Determine the (x, y) coordinate at the center of the cell enclosing the given text.  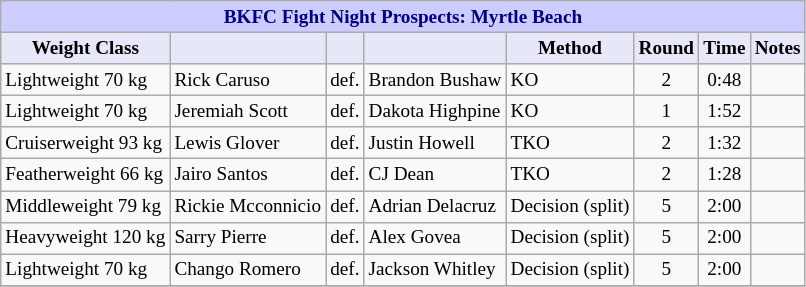
BKFC Fight Night Prospects: Myrtle Beach (403, 17)
Brandon Bushaw (435, 80)
Featherweight 66 kg (86, 175)
1:32 (724, 143)
Heavyweight 120 kg (86, 238)
Middleweight 79 kg (86, 206)
Method (570, 48)
Alex Govea (435, 238)
Cruiserweight 93 kg (86, 143)
0:48 (724, 80)
Jairo Santos (248, 175)
Jeremiah Scott (248, 111)
1:52 (724, 111)
Rickie Mcconnicio (248, 206)
Weight Class (86, 48)
1 (666, 111)
CJ Dean (435, 175)
Time (724, 48)
Sarry Pierre (248, 238)
1:28 (724, 175)
Lewis Glover (248, 143)
Rick Caruso (248, 80)
Dakota Highpine (435, 111)
Notes (778, 48)
Jackson Whitley (435, 270)
Justin Howell (435, 143)
Chango Romero (248, 270)
Adrian Delacruz (435, 206)
Round (666, 48)
